From the cell containing the given text, extract its center point as [x, y] coordinate. 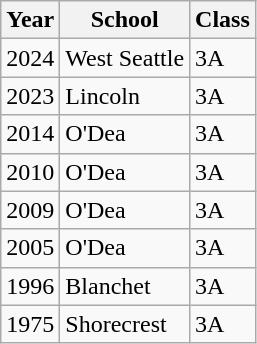
Class [223, 20]
2014 [30, 134]
Blanchet [125, 286]
West Seattle [125, 58]
Lincoln [125, 96]
1996 [30, 286]
School [125, 20]
2005 [30, 248]
2010 [30, 172]
1975 [30, 324]
Year [30, 20]
2009 [30, 210]
2023 [30, 96]
Shorecrest [125, 324]
2024 [30, 58]
